Detect which cell encompasses the target text, then output its (X, Y) center coordinate. 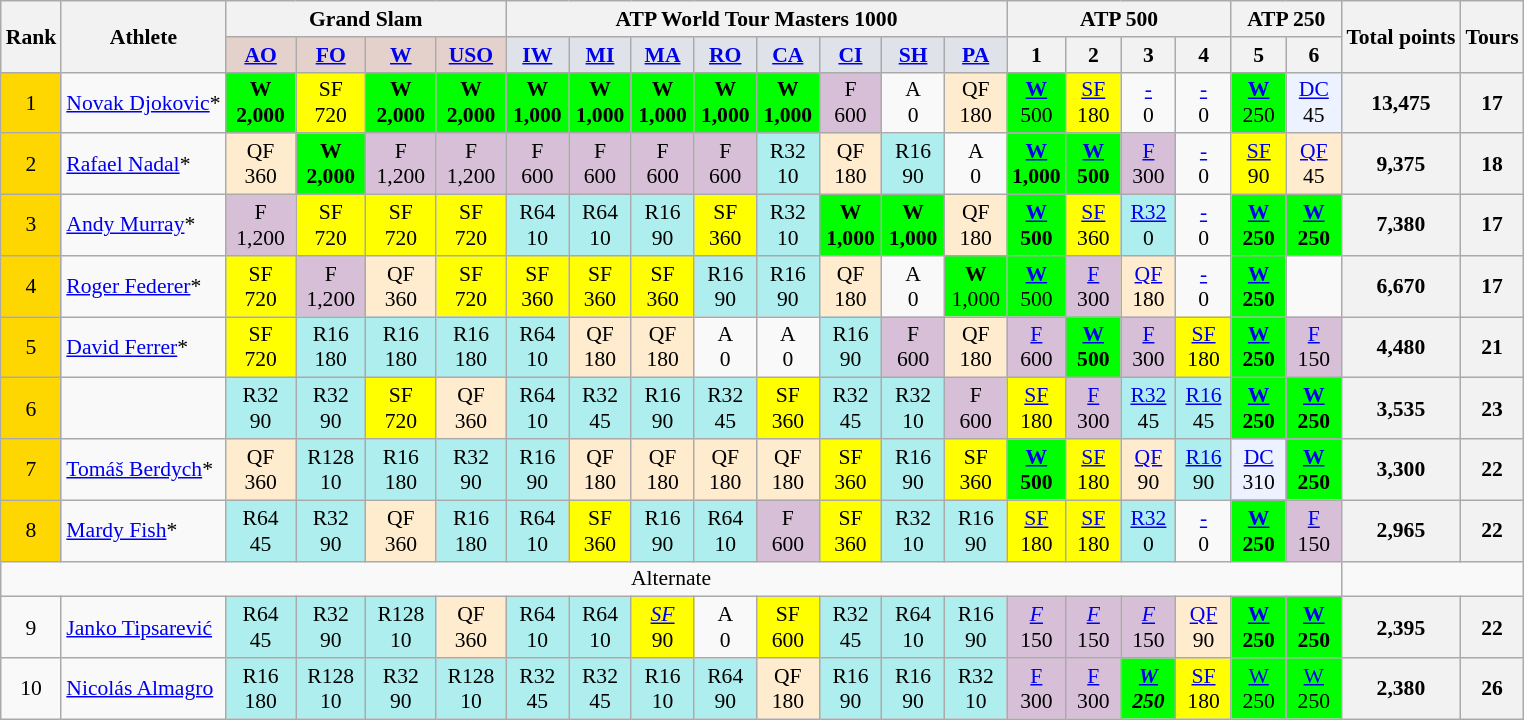
R6490 (726, 688)
2,380 (1400, 688)
21 (1492, 348)
Novak Djokovic* (143, 102)
ATP 250 (1286, 19)
3,535 (1400, 408)
Janko Tipsarević (143, 628)
David Ferrer* (143, 348)
QF45 (1314, 164)
4,480 (1400, 348)
10 (32, 688)
AO (261, 55)
23 (1492, 408)
2,965 (1400, 530)
8 (32, 530)
Total points (1400, 36)
18 (1492, 164)
R1645 (1204, 408)
DC45 (1314, 102)
13,475 (1400, 102)
Mardy Fish* (143, 530)
R1610 (662, 688)
MA (662, 55)
7 (32, 470)
Tomáš Berdych* (143, 470)
Andy Murray* (143, 226)
Tours (1492, 36)
SF600 (788, 628)
Rank (32, 36)
USO (471, 55)
7,380 (1400, 226)
DC310 (1258, 470)
CI (850, 55)
Alternate (672, 579)
3,300 (1400, 470)
2,395 (1400, 628)
IW (538, 55)
FO (331, 55)
Nicolás Almagro (143, 688)
RO (726, 55)
Rafael Nadal* (143, 164)
PA (976, 55)
CA (788, 55)
9,375 (1400, 164)
9 (32, 628)
MI (600, 55)
Roger Federer* (143, 286)
ATP World Tour Masters 1000 (756, 19)
W (401, 55)
ATP 500 (1119, 19)
SH (914, 55)
Athlete (143, 36)
Grand Slam (366, 19)
6,670 (1400, 286)
26 (1492, 688)
